Return the [x, y] coordinate for the center point of the cell that contains the specified text.  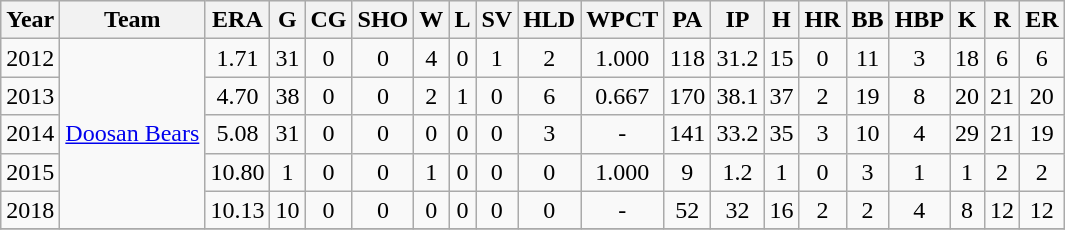
SHO [383, 20]
2018 [30, 210]
HR [822, 20]
32 [738, 210]
2012 [30, 58]
Doosan Bears [132, 134]
ER [1042, 20]
52 [688, 210]
HLD [550, 20]
BB [868, 20]
33.2 [738, 134]
18 [968, 58]
2013 [30, 96]
L [462, 20]
CG [328, 20]
HBP [919, 20]
10.80 [238, 172]
141 [688, 134]
2015 [30, 172]
35 [782, 134]
G [288, 20]
38.1 [738, 96]
11 [868, 58]
38 [288, 96]
5.08 [238, 134]
170 [688, 96]
10.13 [238, 210]
Year [30, 20]
H [782, 20]
15 [782, 58]
9 [688, 172]
W [432, 20]
WPCT [622, 20]
2014 [30, 134]
SV [497, 20]
4.70 [238, 96]
R [1002, 20]
ERA [238, 20]
K [968, 20]
PA [688, 20]
37 [782, 96]
0.667 [622, 96]
1.71 [238, 58]
Team [132, 20]
IP [738, 20]
118 [688, 58]
29 [968, 134]
31.2 [738, 58]
16 [782, 210]
1.2 [738, 172]
